From the cell containing the given text, extract its center point as (X, Y) coordinate. 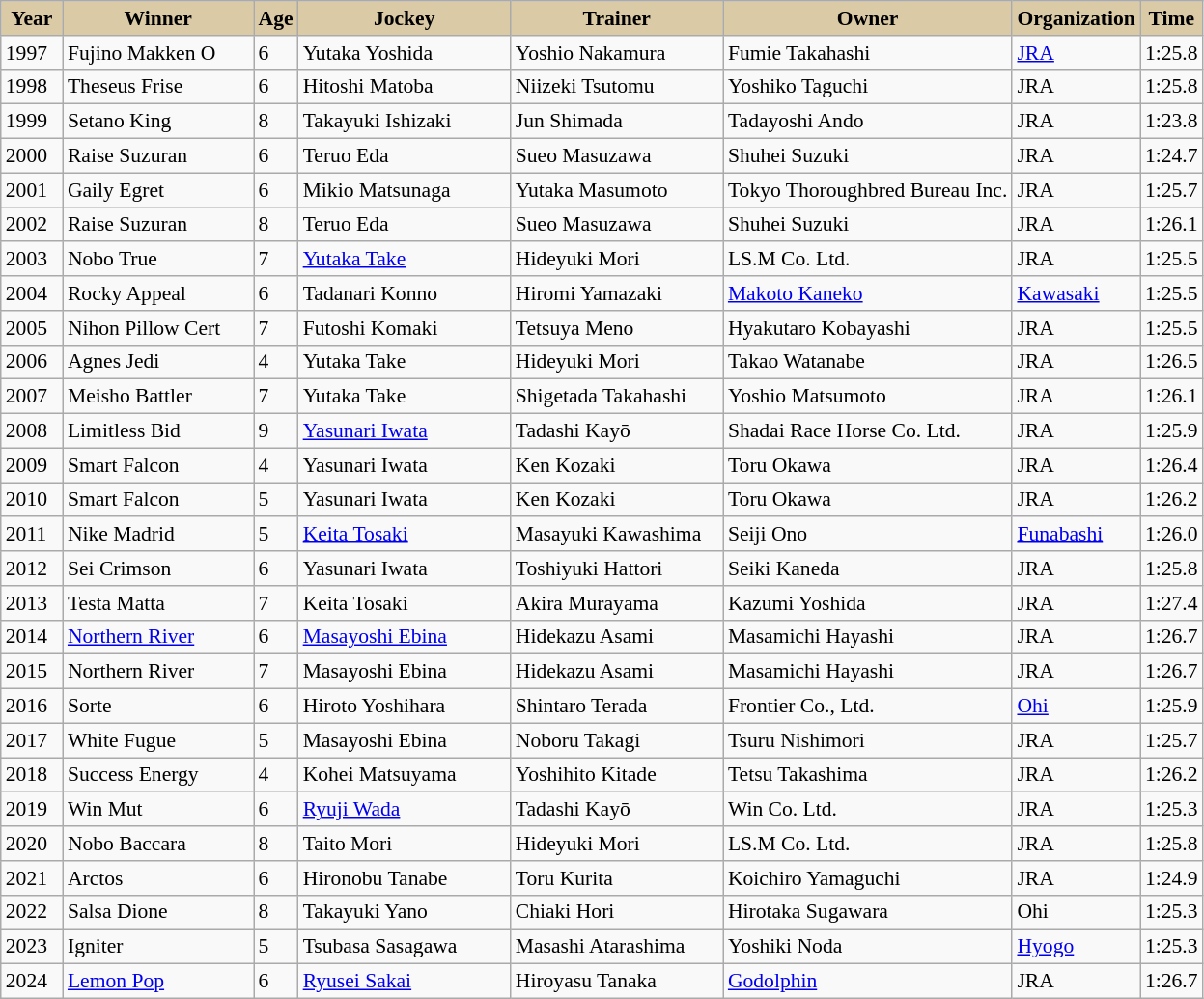
Ryusei Sakai (405, 982)
Sei Crimson (158, 569)
Ryuji Wada (405, 810)
Tetsuya Meno (617, 328)
Nobo Baccara (158, 844)
Yutaka Yoshida (405, 53)
Hiroyasu Tanaka (617, 982)
Akira Murayama (617, 603)
2018 (32, 775)
Tadanari Konno (405, 293)
1:27.4 (1172, 603)
Lemon Pop (158, 982)
2014 (32, 637)
Funabashi (1076, 535)
Fujino Makken O (158, 53)
Hiromi Yamazaki (617, 293)
1:23.8 (1172, 122)
Kohei Matsuyama (405, 775)
2012 (32, 569)
Tsubasa Sasagawa (405, 947)
Nike Madrid (158, 535)
2019 (32, 810)
Trainer (617, 18)
Niizeki Tsutomu (617, 87)
Seiki Kaneda (868, 569)
2023 (32, 947)
Winner (158, 18)
2000 (32, 156)
Sorte (158, 707)
Meisho Battler (158, 397)
2017 (32, 740)
1997 (32, 53)
2004 (32, 293)
Gaily Egret (158, 190)
2021 (32, 878)
Jockey (405, 18)
1:26.5 (1172, 362)
Shigetada Takahashi (617, 397)
2016 (32, 707)
1:24.7 (1172, 156)
Takayuki Ishizaki (405, 122)
Arctos (158, 878)
Seiji Ono (868, 535)
Kazumi Yoshida (868, 603)
2015 (32, 672)
Yoshio Matsumoto (868, 397)
Takao Watanabe (868, 362)
1:26.0 (1172, 535)
Tetsu Takashima (868, 775)
Shintaro Terada (617, 707)
2002 (32, 225)
Win Mut (158, 810)
Yoshiki Noda (868, 947)
Hirotaka Sugawara (868, 912)
Success Energy (158, 775)
Igniter (158, 947)
Owner (868, 18)
Hiroto Yoshihara (405, 707)
Organization (1076, 18)
2005 (32, 328)
Salsa Dione (158, 912)
Hyogo (1076, 947)
White Fugue (158, 740)
2022 (32, 912)
2003 (32, 260)
Mikio Matsunaga (405, 190)
Godolphin (868, 982)
Testa Matta (158, 603)
Masayuki Kawashima (617, 535)
Taito Mori (405, 844)
Win Co. Ltd. (868, 810)
Hyakutaro Kobayashi (868, 328)
Takayuki Yano (405, 912)
Time (1172, 18)
2020 (32, 844)
Nobo True (158, 260)
Yoshihito Kitade (617, 775)
1999 (32, 122)
Limitless Bid (158, 431)
2008 (32, 431)
2009 (32, 465)
Shadai Race Horse Co. Ltd. (868, 431)
Theseus Frise (158, 87)
2006 (32, 362)
2010 (32, 500)
Noboru Takagi (617, 740)
Hironobu Tanabe (405, 878)
2011 (32, 535)
2007 (32, 397)
Futoshi Komaki (405, 328)
Age (275, 18)
Toru Kurita (617, 878)
Rocky Appeal (158, 293)
2001 (32, 190)
Kawasaki (1076, 293)
Yoshiko Taguchi (868, 87)
Year (32, 18)
Nihon Pillow Cert (158, 328)
Hitoshi Matoba (405, 87)
1998 (32, 87)
Yoshio Nakamura (617, 53)
1:24.9 (1172, 878)
2013 (32, 603)
Jun Shimada (617, 122)
Fumie Takahashi (868, 53)
1:26.4 (1172, 465)
Masashi Atarashima (617, 947)
9 (275, 431)
2024 (32, 982)
Toshiyuki Hattori (617, 569)
Koichiro Yamaguchi (868, 878)
Tokyo Thoroughbred Bureau Inc. (868, 190)
Setano King (158, 122)
Agnes Jedi (158, 362)
Yutaka Masumoto (617, 190)
Frontier Co., Ltd. (868, 707)
Tadayoshi Ando (868, 122)
Chiaki Hori (617, 912)
Tsuru Nishimori (868, 740)
Makoto Kaneko (868, 293)
